Find where the given text appears and provide that cell's center as (X, Y) coordinate. 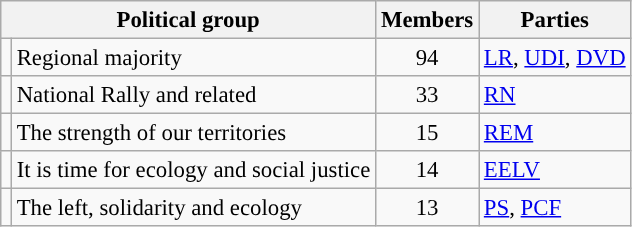
94 (428, 58)
The strength of our territories (193, 133)
33 (428, 95)
LR, UDI, DVD (555, 58)
13 (428, 208)
PS, PCF (555, 208)
It is time for ecology and social justice (193, 170)
15 (428, 133)
National Rally and related (193, 95)
RN (555, 95)
Political group (188, 20)
14 (428, 170)
Regional majority (193, 58)
Members (428, 20)
The left, solidarity and ecology (193, 208)
Parties (555, 20)
EELV (555, 170)
REM (555, 133)
